Provide the (x, y) coordinate of the cell's center where the given text is located.  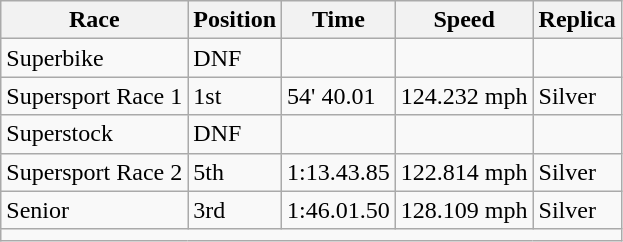
3rd (235, 210)
Superbike (94, 58)
Supersport Race 2 (94, 172)
Replica (577, 20)
54' 40.01 (339, 96)
122.814 mph (464, 172)
Speed (464, 20)
Time (339, 20)
Senior (94, 210)
124.232 mph (464, 96)
128.109 mph (464, 210)
1:13.43.85 (339, 172)
5th (235, 172)
1st (235, 96)
1:46.01.50 (339, 210)
Superstock (94, 134)
Position (235, 20)
Supersport Race 1 (94, 96)
Race (94, 20)
